Locate the cell with the specified text and output its (x, y) center coordinate. 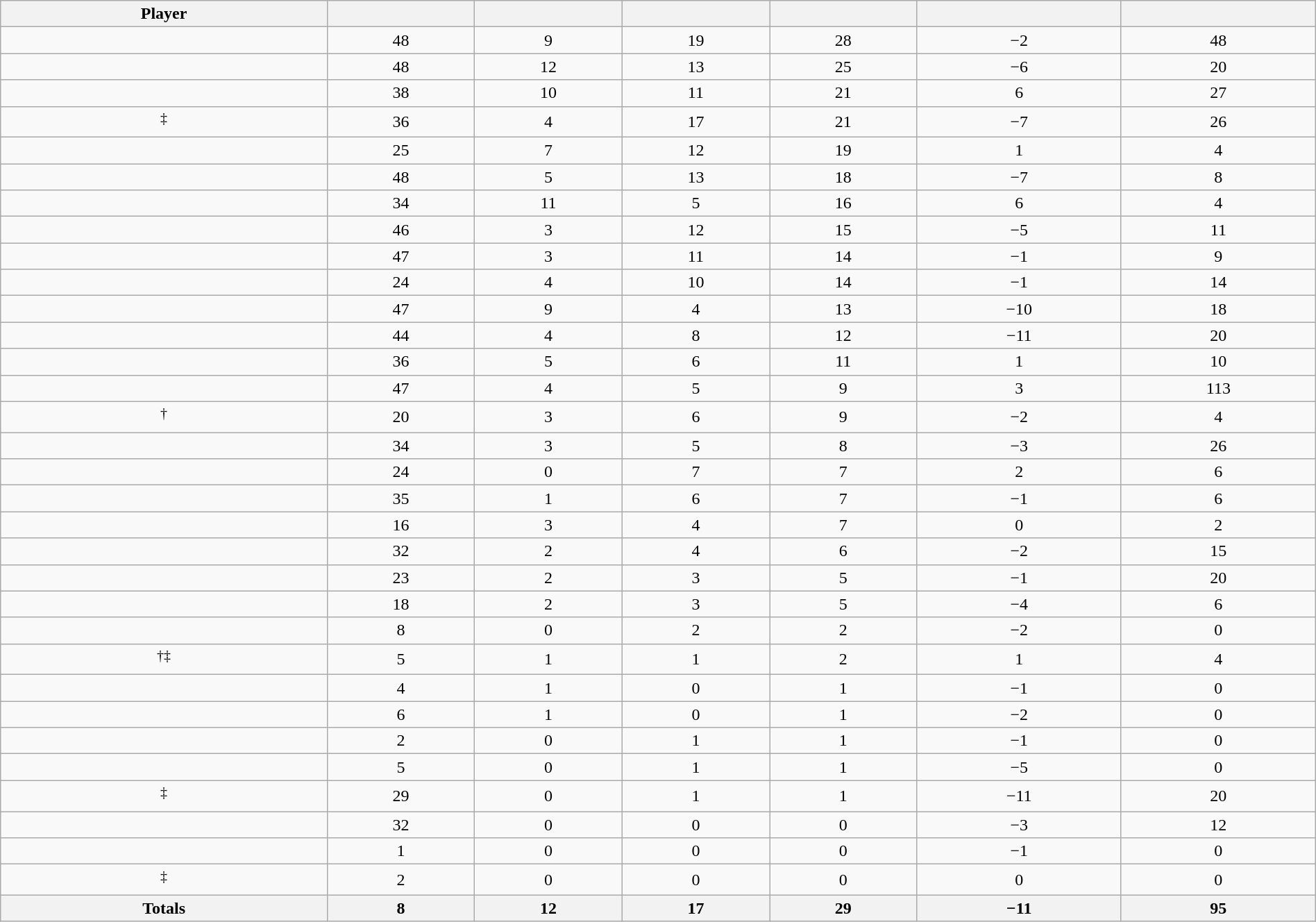
95 (1218, 908)
27 (1218, 93)
−4 (1019, 604)
23 (400, 578)
Totals (164, 908)
113 (1218, 388)
28 (843, 40)
38 (400, 93)
46 (400, 230)
† (164, 417)
Player (164, 14)
†‡ (164, 660)
35 (400, 498)
−6 (1019, 67)
44 (400, 335)
−10 (1019, 309)
